Extract the [x, y] coordinate from the center of the cell holding the provided text.  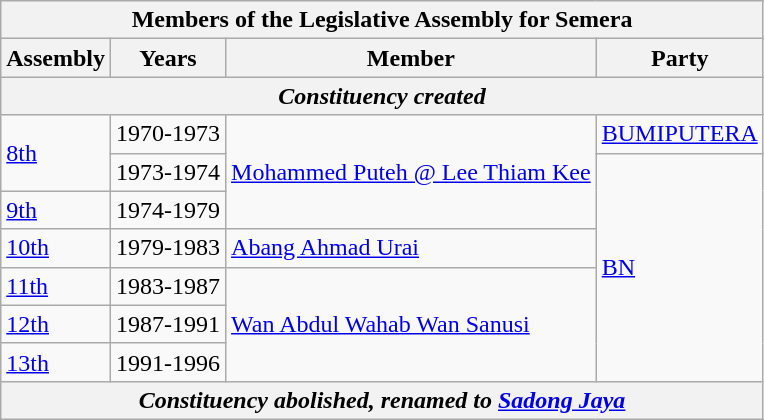
9th [56, 210]
12th [56, 324]
BUMIPUTERA [680, 134]
Constituency abolished, renamed to Sadong Jaya [382, 400]
Members of the Legislative Assembly for Semera [382, 20]
1983-1987 [168, 286]
11th [56, 286]
1987-1991 [168, 324]
BN [680, 267]
1979-1983 [168, 248]
1970-1973 [168, 134]
Mohammed Puteh @ Lee Thiam Kee [412, 172]
Party [680, 58]
Wan Abdul Wahab Wan Sanusi [412, 324]
10th [56, 248]
Years [168, 58]
Constituency created [382, 96]
13th [56, 362]
1974-1979 [168, 210]
Member [412, 58]
Abang Ahmad Urai [412, 248]
1973-1974 [168, 172]
Assembly [56, 58]
1991-1996 [168, 362]
8th [56, 153]
